From the cell containing the given text, extract its center point as [X, Y] coordinate. 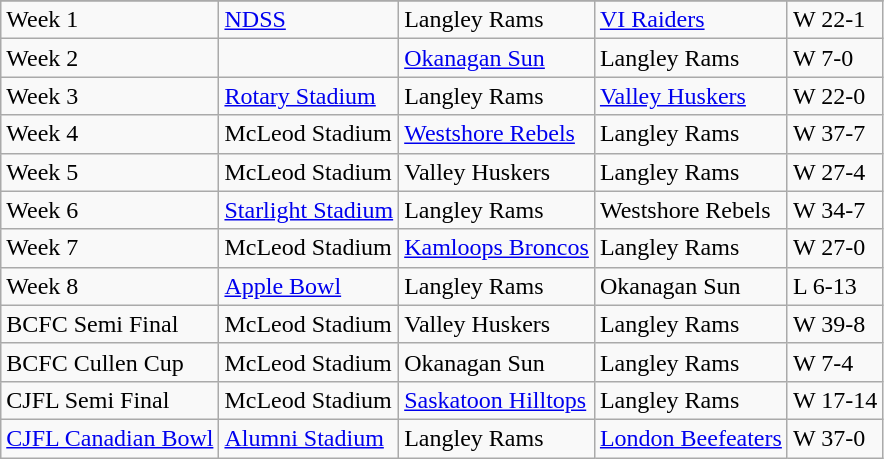
W 22-0 [834, 96]
VI Raiders [690, 20]
Saskatoon Hilltops [497, 400]
Week 7 [110, 248]
L 6-13 [834, 286]
London Beefeaters [690, 438]
W 39-8 [834, 324]
Week 3 [110, 96]
Week 4 [110, 134]
Kamloops Broncos [497, 248]
W 17-14 [834, 400]
W 37-0 [834, 438]
CJFL Canadian Bowl [110, 438]
W 34-7 [834, 210]
BCFC Semi Final [110, 324]
W 27-4 [834, 172]
Starlight Stadium [309, 210]
Week 2 [110, 58]
W 27-0 [834, 248]
Week 6 [110, 210]
Week 1 [110, 20]
NDSS [309, 20]
BCFC Cullen Cup [110, 362]
CJFL Semi Final [110, 400]
W 7-4 [834, 362]
W 37-7 [834, 134]
Apple Bowl [309, 286]
W 22-1 [834, 20]
Week 5 [110, 172]
Rotary Stadium [309, 96]
Week 8 [110, 286]
W 7-0 [834, 58]
Alumni Stadium [309, 438]
